Return [x, y] of the center of cell containing provided text 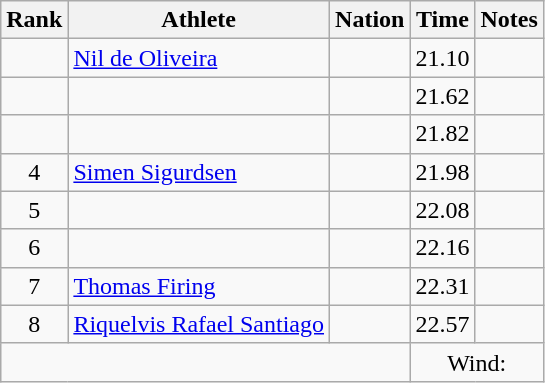
Nil de Oliveira [199, 58]
22.31 [442, 286]
Nation [370, 20]
22.16 [442, 248]
Riquelvis Rafael Santiago [199, 324]
5 [34, 210]
Wind: [476, 362]
21.98 [442, 172]
22.57 [442, 324]
Simen Sigurdsen [199, 172]
Athlete [199, 20]
Rank [34, 20]
22.08 [442, 210]
Notes [509, 20]
6 [34, 248]
21.62 [442, 96]
Thomas Firing [199, 286]
21.10 [442, 58]
8 [34, 324]
21.82 [442, 134]
Time [442, 20]
4 [34, 172]
7 [34, 286]
